Capture the cell that displays the provided text and extract its [X, Y] central coordinate. 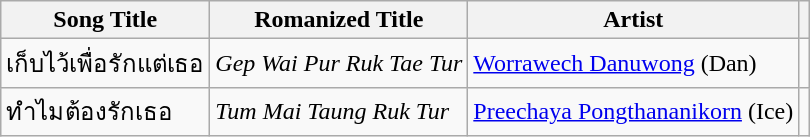
Song Title [106, 20]
เก็บไว้เพื่อรักแต่เธอ [106, 64]
Artist [634, 20]
Preechaya Pongthananikorn (Ice) [634, 112]
Romanized Title [339, 20]
Tum Mai Taung Ruk Tur [339, 112]
Worrawech Danuwong (Dan) [634, 64]
Gep Wai Pur Ruk Tae Tur [339, 64]
ทำไมต้องรักเธอ [106, 112]
